Output the (x, y) coordinate of the center of the cell containing the given text.  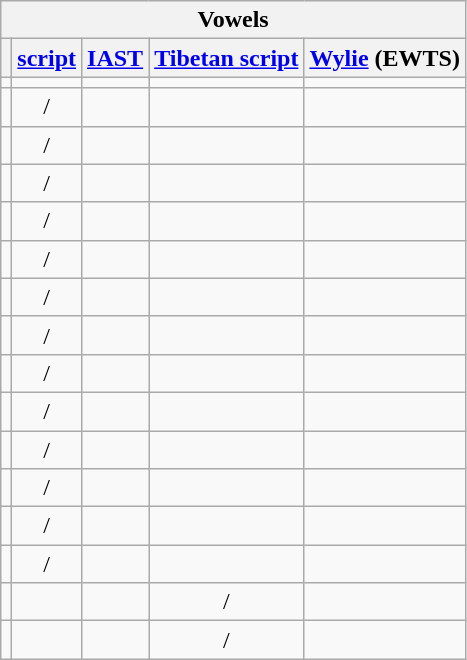
Tibetan script (226, 58)
script (47, 58)
IAST (116, 58)
Vowels (234, 20)
Wylie (EWTS) (385, 58)
